For the text-containing cell, return its midpoint in [X, Y] coordinate format. 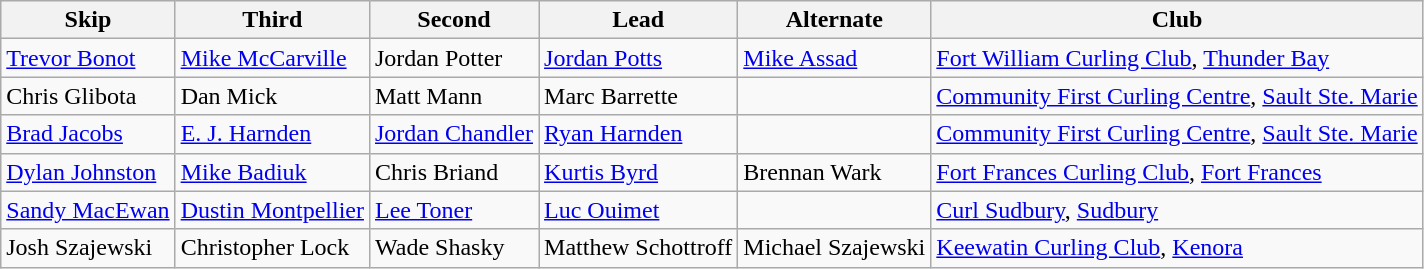
Lead [638, 20]
Luc Ouimet [638, 210]
Keewatin Curling Club, Kenora [1177, 248]
Marc Barrette [638, 96]
Alternate [834, 20]
E. J. Harnden [272, 134]
Dan Mick [272, 96]
Skip [88, 20]
Curl Sudbury, Sudbury [1177, 210]
Kurtis Byrd [638, 172]
Brad Jacobs [88, 134]
Third [272, 20]
Lee Toner [454, 210]
Mike Assad [834, 58]
Ryan Harnden [638, 134]
Jordan Potts [638, 58]
Club [1177, 20]
Fort Frances Curling Club, Fort Frances [1177, 172]
Jordan Potter [454, 58]
Matt Mann [454, 96]
Michael Szajewski [834, 248]
Mike Badiuk [272, 172]
Chris Briand [454, 172]
Trevor Bonot [88, 58]
Mike McCarville [272, 58]
Jordan Chandler [454, 134]
Dylan Johnston [88, 172]
Sandy MacEwan [88, 210]
Chris Glibota [88, 96]
Dustin Montpellier [272, 210]
Christopher Lock [272, 248]
Fort William Curling Club, Thunder Bay [1177, 58]
Brennan Wark [834, 172]
Josh Szajewski [88, 248]
Wade Shasky [454, 248]
Second [454, 20]
Matthew Schottroff [638, 248]
